From the cell containing the given text, extract its center point as [x, y] coordinate. 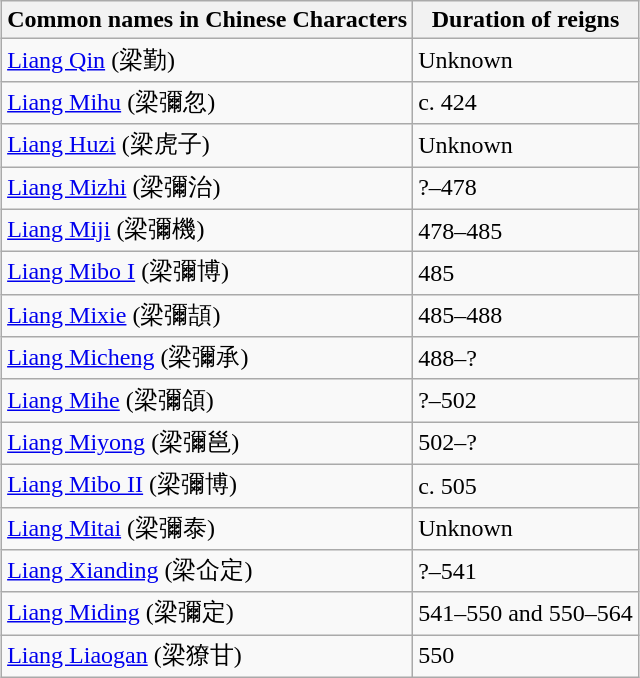
Liang Huzi (梁虎子) [208, 146]
?–478 [526, 188]
Liang Liaogan (梁獠甘) [208, 656]
Liang Mixie (梁彌頡) [208, 316]
Liang Mihu (梁彌忽) [208, 102]
485 [526, 274]
550 [526, 656]
Liang Mizhi (梁彌治) [208, 188]
?–502 [526, 400]
Liang Mibo II (梁彌博) [208, 486]
Liang Mitai (梁彌泰) [208, 528]
Liang Miji (梁彌機) [208, 230]
?–541 [526, 572]
502–? [526, 444]
Liang Miyong (梁彌邕) [208, 444]
Liang Qin (梁勤) [208, 60]
Liang Miding (梁彌定) [208, 614]
Liang Xianding (梁仚定) [208, 572]
478–485 [526, 230]
Duration of reigns [526, 20]
Liang Mibo I (梁彌博) [208, 274]
488–? [526, 358]
Liang Micheng (梁彌承) [208, 358]
485–488 [526, 316]
c. 505 [526, 486]
Liang Mihe (梁彌頜) [208, 400]
Common names in Chinese Characters [208, 20]
541–550 and 550–564 [526, 614]
c. 424 [526, 102]
